Detect which cell encompasses the target text, then output its (x, y) center coordinate. 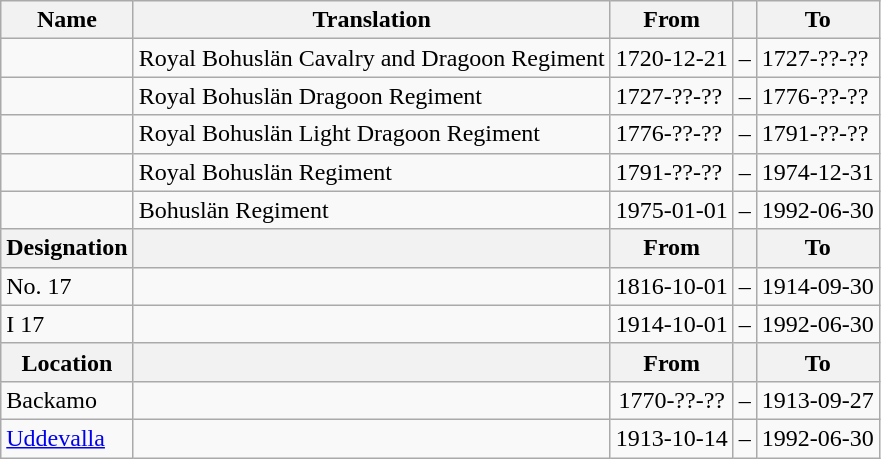
1770-??-?? (672, 400)
Uddevalla (67, 438)
Royal Bohuslän Regiment (372, 172)
1914-09-30 (818, 286)
1914-10-01 (672, 324)
Translation (372, 20)
Backamo (67, 400)
No. 17 (67, 286)
1975-01-01 (672, 210)
Name (67, 20)
1913-10-14 (672, 438)
I 17 (67, 324)
Designation (67, 248)
1974-12-31 (818, 172)
Royal Bohuslän Cavalry and Dragoon Regiment (372, 58)
1720-12-21 (672, 58)
Royal Bohuslän Light Dragoon Regiment (372, 134)
Bohuslän Regiment (372, 210)
Location (67, 362)
Royal Bohuslän Dragoon Regiment (372, 96)
1913-09-27 (818, 400)
1816-10-01 (672, 286)
